Detect which cell encompasses the target text, then output its (X, Y) center coordinate. 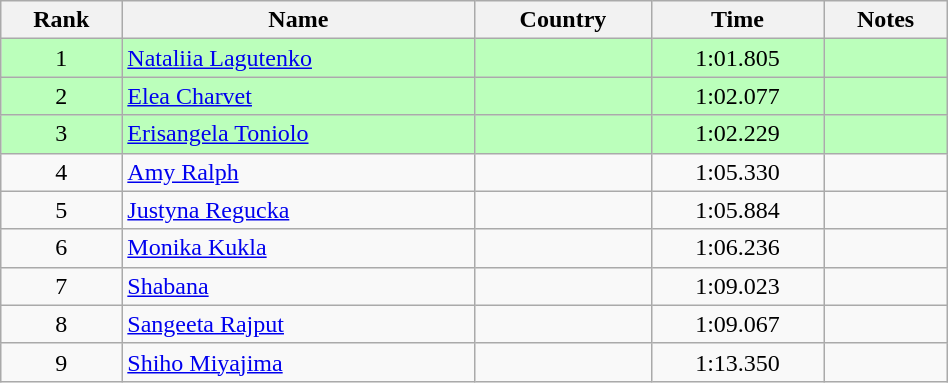
1:05.330 (738, 172)
9 (62, 362)
4 (62, 172)
5 (62, 210)
1:09.023 (738, 286)
1:02.229 (738, 134)
1:09.067 (738, 324)
3 (62, 134)
Monika Kukla (298, 248)
Notes (886, 20)
1:01.805 (738, 58)
Time (738, 20)
6 (62, 248)
Shiho Miyajima (298, 362)
1:13.350 (738, 362)
1:06.236 (738, 248)
Elea Charvet (298, 96)
1:02.077 (738, 96)
7 (62, 286)
Erisangela Toniolo (298, 134)
Shabana (298, 286)
2 (62, 96)
Rank (62, 20)
Country (563, 20)
Justyna Regucka (298, 210)
Amy Ralph (298, 172)
Name (298, 20)
1 (62, 58)
Sangeeta Rajput (298, 324)
1:05.884 (738, 210)
8 (62, 324)
Nataliia Lagutenko (298, 58)
